Return the (X, Y) coordinate for the center point of the cell that contains the specified text.  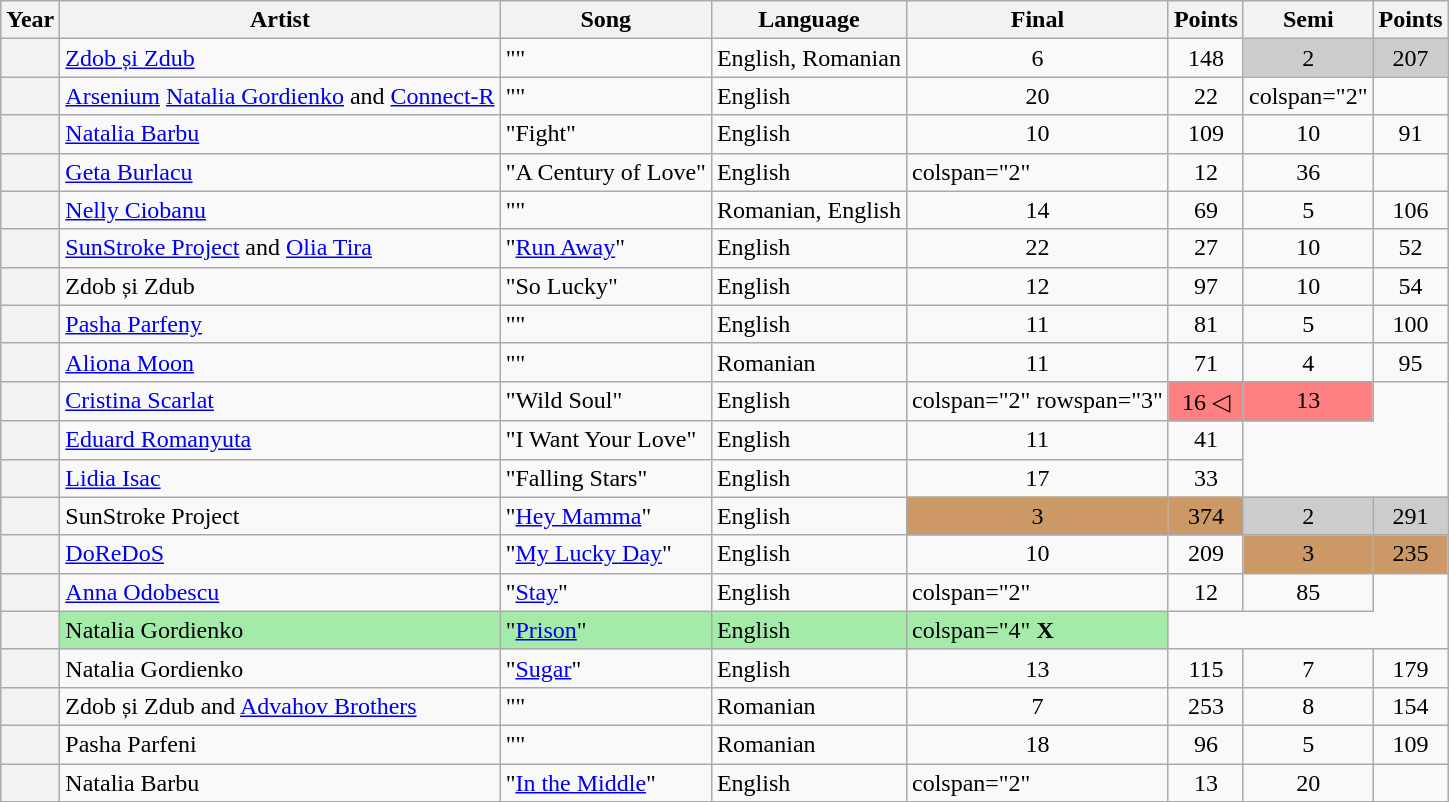
179 (1410, 668)
"So Lucky" (606, 286)
16 ◁ (1206, 401)
"Prison" (606, 630)
Lidia Isac (280, 478)
English, Romanian (808, 58)
8 (1308, 706)
SunStroke Project (280, 516)
14 (1037, 210)
"I Want Your Love" (606, 440)
54 (1410, 286)
71 (1206, 362)
106 (1410, 210)
"Hey Mamma" (606, 516)
Semi (1308, 20)
Nelly Ciobanu (280, 210)
81 (1206, 324)
Language (808, 20)
235 (1410, 554)
95 (1410, 362)
SunStroke Project and Olia Tira (280, 248)
Arsenium Natalia Gordienko and Connect-R (280, 96)
Aliona Moon (280, 362)
"Run Away" (606, 248)
33 (1206, 478)
36 (1308, 172)
96 (1206, 744)
Pasha Parfeni (280, 744)
209 (1206, 554)
41 (1206, 440)
253 (1206, 706)
18 (1037, 744)
"Stay" (606, 592)
Zdob și Zdub and Advahov Brothers (280, 706)
"Sugar" (606, 668)
"Wild Soul" (606, 401)
97 (1206, 286)
100 (1410, 324)
"In the Middle" (606, 783)
Cristina Scarlat (280, 401)
91 (1410, 134)
"My Lucky Day" (606, 554)
colspan="2" rowspan="3" (1037, 401)
Anna Odobescu (280, 592)
Romanian, English (808, 210)
154 (1410, 706)
Final (1037, 20)
Pasha Parfeny (280, 324)
115 (1206, 668)
Eduard Romanyuta (280, 440)
Geta Burlacu (280, 172)
Artist (280, 20)
207 (1410, 58)
Year (30, 20)
4 (1308, 362)
69 (1206, 210)
"A Century of Love" (606, 172)
17 (1037, 478)
DoReDoS (280, 554)
85 (1308, 592)
374 (1206, 516)
27 (1206, 248)
291 (1410, 516)
148 (1206, 58)
52 (1410, 248)
Song (606, 20)
"Fight" (606, 134)
colspan="4" X (1037, 630)
6 (1037, 58)
"Falling Stars" (606, 478)
